Scan for the cell matching the given text and deliver its (x, y) coordinate at center. 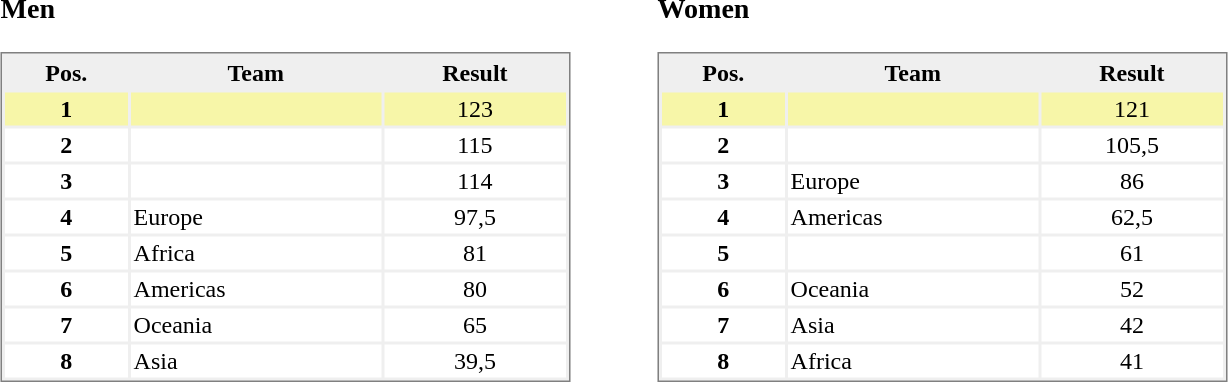
41 (1132, 362)
62,5 (1132, 218)
42 (1132, 326)
105,5 (1132, 146)
114 (475, 182)
121 (1132, 110)
61 (1132, 254)
115 (475, 146)
65 (475, 326)
81 (475, 254)
39,5 (475, 362)
80 (475, 290)
123 (475, 110)
97,5 (475, 218)
86 (1132, 182)
52 (1132, 290)
